Scan for the cell matching the given text and deliver its [x, y] coordinate at center. 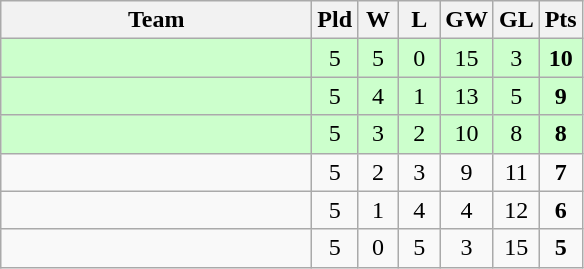
13 [467, 96]
7 [560, 172]
L [420, 20]
GW [467, 20]
11 [516, 172]
GL [516, 20]
12 [516, 210]
6 [560, 210]
Team [156, 20]
Pts [560, 20]
Pld [335, 20]
W [378, 20]
